Pinpoint the cell where the given text exists, returning its [x, y] midpoint coordinate. 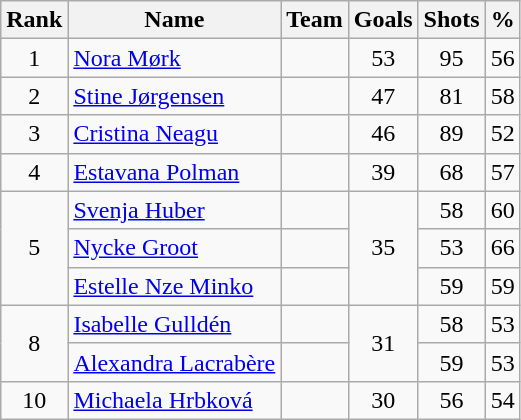
Alexandra Lacrabère [174, 362]
Stine Jørgensen [174, 96]
31 [383, 343]
Team [315, 20]
81 [452, 96]
5 [34, 248]
2 [34, 96]
Svenja Huber [174, 210]
95 [452, 58]
Shots [452, 20]
Michaela Hrbková [174, 400]
39 [383, 172]
Cristina Neagu [174, 134]
1 [34, 58]
68 [452, 172]
66 [502, 248]
52 [502, 134]
Estavana Polman [174, 172]
Name [174, 20]
Nora Mørk [174, 58]
47 [383, 96]
Goals [383, 20]
35 [383, 248]
54 [502, 400]
4 [34, 172]
Isabelle Gulldén [174, 324]
Estelle Nze Minko [174, 286]
10 [34, 400]
46 [383, 134]
8 [34, 343]
30 [383, 400]
89 [452, 134]
3 [34, 134]
Nycke Groot [174, 248]
57 [502, 172]
60 [502, 210]
% [502, 20]
Rank [34, 20]
